Return [x, y] of the center of cell containing provided text 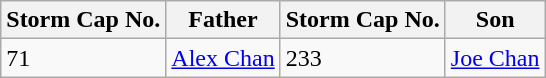
Father [223, 20]
Alex Chan [223, 58]
Son [495, 20]
Joe Chan [495, 58]
233 [362, 58]
71 [84, 58]
